Pinpoint the cell where the given text exists, returning its (X, Y) midpoint coordinate. 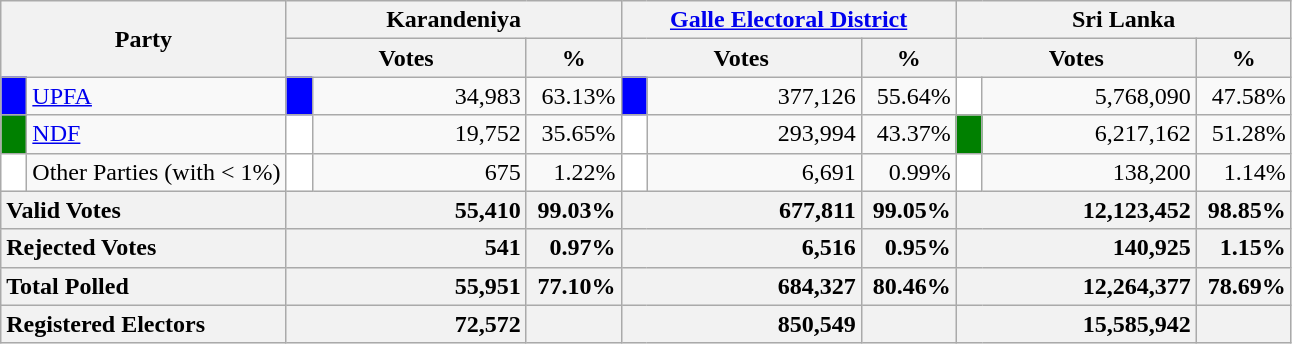
99.05% (908, 210)
0.99% (908, 172)
684,327 (741, 286)
55,951 (406, 286)
1.15% (1244, 248)
5,768,090 (1089, 96)
Sri Lanka (1124, 20)
1.14% (1244, 172)
55.64% (908, 96)
80.46% (908, 286)
Karandeniya (454, 20)
99.03% (574, 210)
6,516 (741, 248)
1.22% (574, 172)
Valid Votes (144, 210)
0.97% (574, 248)
Galle Electoral District (788, 20)
UPFA (156, 96)
377,126 (754, 96)
NDF (156, 134)
0.95% (908, 248)
51.28% (1244, 134)
78.69% (1244, 286)
34,983 (419, 96)
63.13% (574, 96)
140,925 (1076, 248)
12,264,377 (1076, 286)
98.85% (1244, 210)
Other Parties (with < 1%) (156, 172)
72,572 (406, 324)
Party (144, 39)
77.10% (574, 286)
19,752 (419, 134)
55,410 (406, 210)
850,549 (741, 324)
Total Polled (144, 286)
541 (406, 248)
293,994 (754, 134)
6,217,162 (1089, 134)
47.58% (1244, 96)
6,691 (754, 172)
677,811 (741, 210)
Rejected Votes (144, 248)
Registered Electors (144, 324)
35.65% (574, 134)
12,123,452 (1076, 210)
15,585,942 (1076, 324)
675 (419, 172)
43.37% (908, 134)
138,200 (1089, 172)
